Determine the [x, y] coordinate at the center of the cell enclosing the given text.  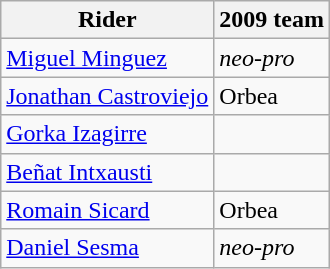
2009 team [272, 20]
Daniel Sesma [108, 248]
Jonathan Castroviejo [108, 96]
Romain Sicard [108, 210]
Beñat Intxausti [108, 172]
Rider [108, 20]
Gorka Izagirre [108, 134]
Miguel Minguez [108, 58]
